Output the (X, Y) coordinate of the center of the cell containing the given text.  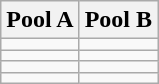
Pool A (40, 20)
Pool B (118, 20)
